Determine the [X, Y] coordinate at the center of the cell enclosing the given text.  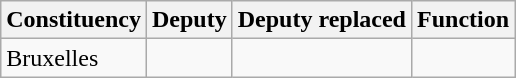
Bruxelles [74, 58]
Constituency [74, 20]
Deputy [189, 20]
Deputy replaced [322, 20]
Function [462, 20]
